Determine the (x, y) coordinate at the center of the cell enclosing the given text.  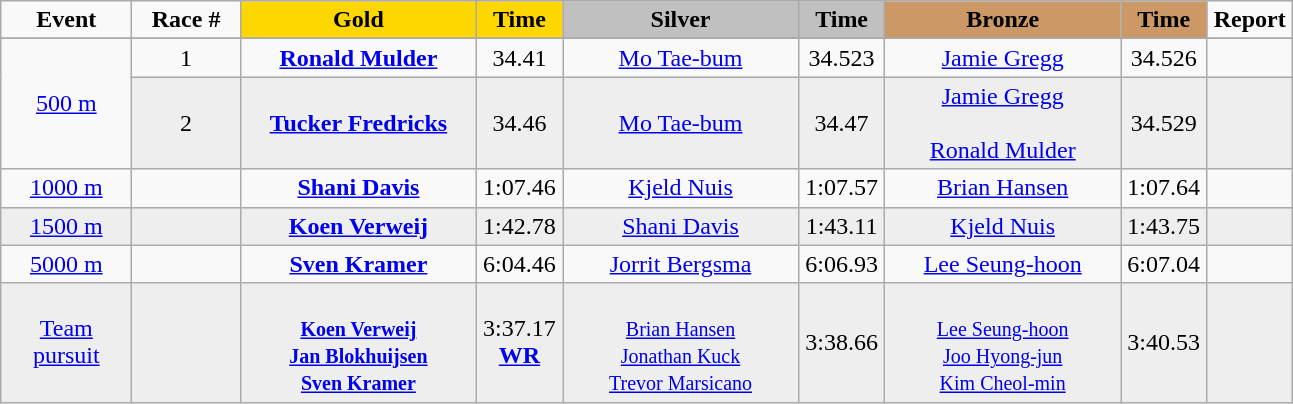
Team pursuit (66, 342)
1000 m (66, 188)
6:04.46 (519, 264)
1:43.11 (842, 226)
3:38.66 (842, 342)
Report (1250, 20)
Tucker Fredricks (358, 123)
Sven Kramer (358, 264)
Jorrit Bergsma (680, 264)
6:07.04 (1164, 264)
Brian Hansen (1003, 188)
1:43.75 (1164, 226)
34.529 (1164, 123)
34.523 (842, 58)
500 m (66, 104)
Event (66, 20)
Koen VerweijJan BlokhuijsenSven Kramer (358, 342)
1:42.78 (519, 226)
Koen Verweij (358, 226)
34.526 (1164, 58)
Race # (186, 20)
5000 m (66, 264)
1:07.57 (842, 188)
34.47 (842, 123)
1:07.46 (519, 188)
Jamie GreggRonald Mulder (1003, 123)
1:07.64 (1164, 188)
Ronald Mulder (358, 58)
Lee Seung-hoonJoo Hyong-junKim Cheol-min (1003, 342)
Silver (680, 20)
Jamie Gregg (1003, 58)
Gold (358, 20)
Lee Seung-hoon (1003, 264)
1 (186, 58)
34.46 (519, 123)
Brian HansenJonathan KuckTrevor Marsicano (680, 342)
1500 m (66, 226)
Bronze (1003, 20)
2 (186, 123)
3:37.17WR (519, 342)
3:40.53 (1164, 342)
34.41 (519, 58)
6:06.93 (842, 264)
